Search for the cell housing the specified text and yield its (x, y) center coordinate. 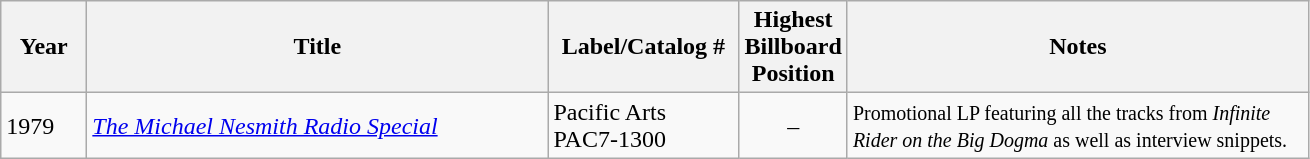
1979 (44, 126)
Promotional LP featuring all the tracks from Infinite Rider on the Big Dogma as well as interview snippets. (1078, 126)
The Michael Nesmith Radio Special (318, 126)
– (793, 126)
Notes (1078, 47)
Label/Catalog # (644, 47)
Pacific Arts PAC7-1300 (644, 126)
Year (44, 47)
Highest Billboard Position (793, 47)
Title (318, 47)
